Search for the cell housing the specified text and yield its [x, y] center coordinate. 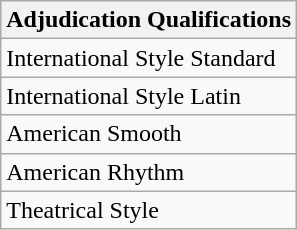
American Smooth [149, 134]
American Rhythm [149, 172]
International Style Latin [149, 96]
International Style Standard [149, 58]
Theatrical Style [149, 210]
Adjudication Qualifications [149, 20]
